Detect which cell encompasses the target text, then output its (X, Y) center coordinate. 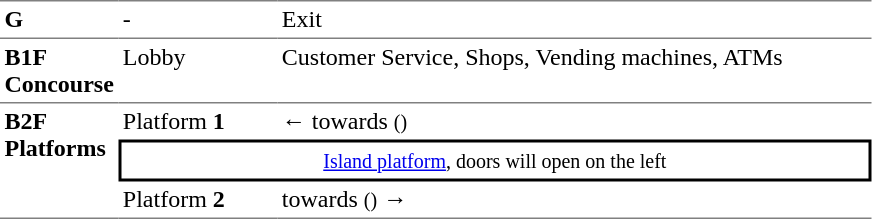
- (198, 19)
Customer Service, Shops, Vending machines, ATMs (574, 71)
← towards () (574, 122)
B1FConcourse (59, 71)
G (59, 19)
Lobby (198, 71)
Exit (574, 19)
Platform 1 (198, 122)
Island platform, doors will open on the left (494, 161)
